Identify which cell holds the provided text, then report its [x, y] central coordinate. 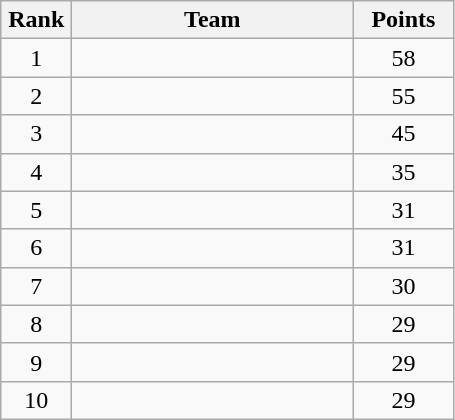
2 [36, 96]
45 [404, 134]
Team [212, 20]
5 [36, 210]
10 [36, 400]
30 [404, 286]
35 [404, 172]
3 [36, 134]
Points [404, 20]
58 [404, 58]
7 [36, 286]
55 [404, 96]
9 [36, 362]
Rank [36, 20]
1 [36, 58]
6 [36, 248]
4 [36, 172]
8 [36, 324]
